Output the [X, Y] coordinate of the center of the cell containing the given text.  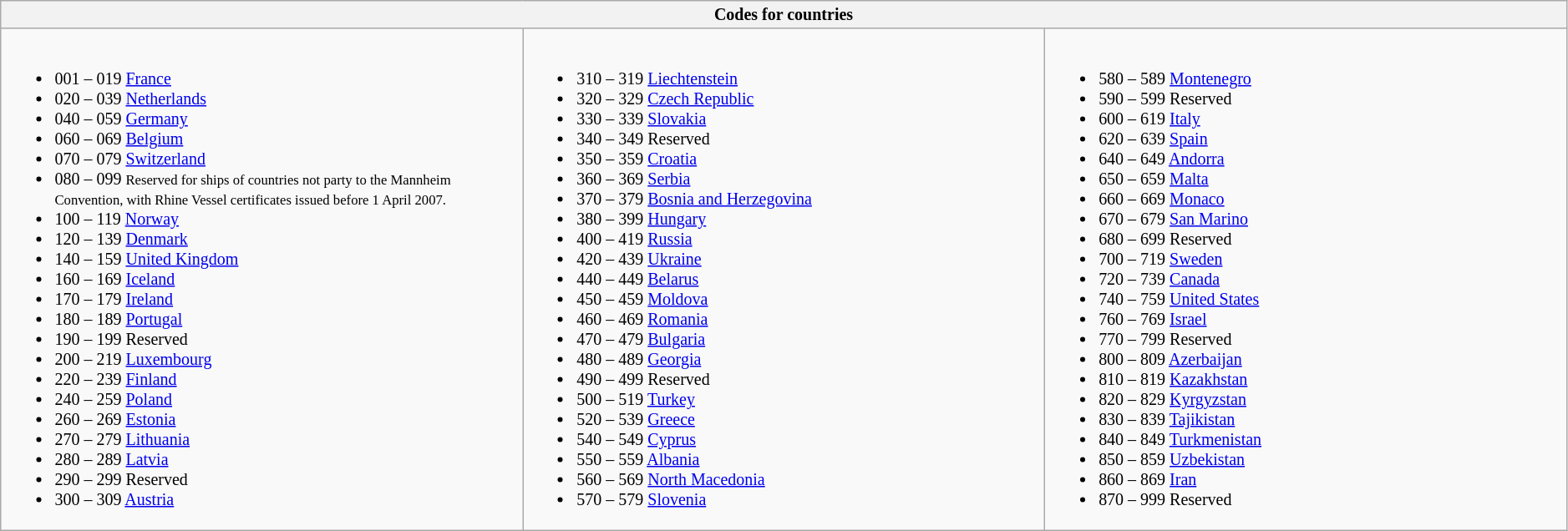
Codes for countries [784, 15]
